For the text-containing cell, return its midpoint in [x, y] coordinate format. 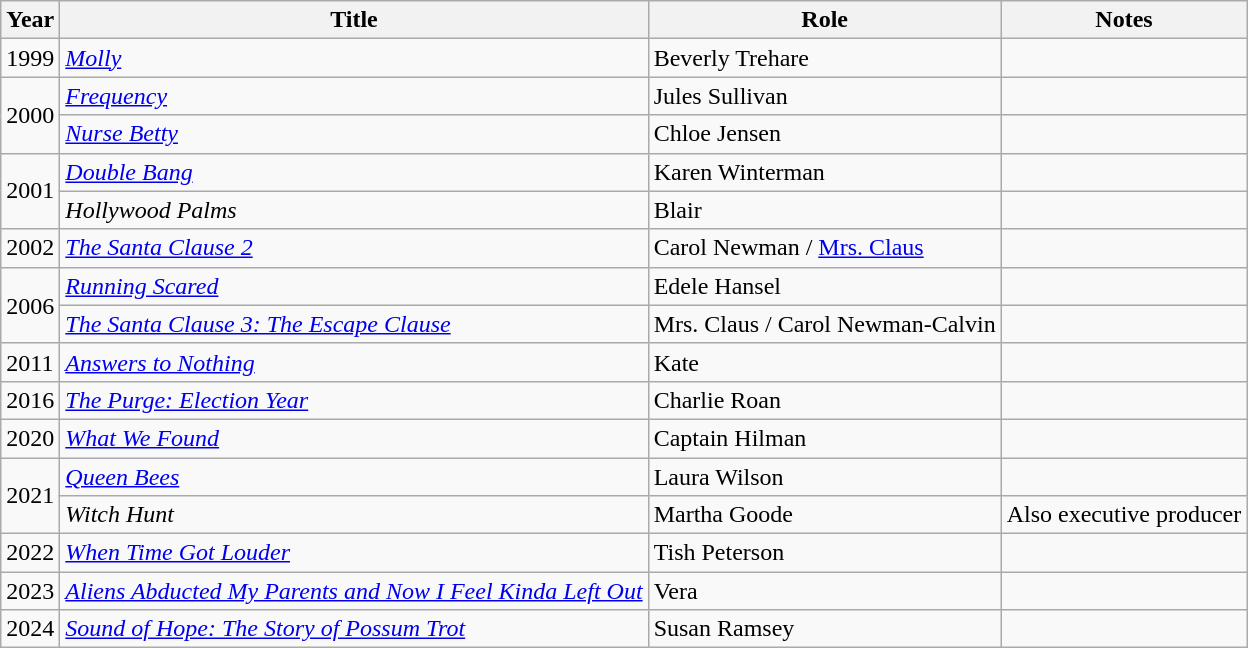
Edele Hansel [824, 286]
1999 [30, 58]
Role [824, 20]
The Santa Clause 3: The Escape Clause [354, 324]
Tish Peterson [824, 553]
Laura Wilson [824, 477]
Answers to Nothing [354, 362]
Sound of Hope: The Story of Possum Trot [354, 629]
Chloe Jensen [824, 134]
Vera [824, 591]
Carol Newman / Mrs. Claus [824, 248]
Blair [824, 210]
2001 [30, 191]
Year [30, 20]
The Purge: Election Year [354, 400]
2024 [30, 629]
Aliens Abducted My Parents and Now I Feel Kinda Left Out [354, 591]
Witch Hunt [354, 515]
2022 [30, 553]
2016 [30, 400]
Kate [824, 362]
Captain Hilman [824, 438]
The Santa Clause 2 [354, 248]
Charlie Roan [824, 400]
What We Found [354, 438]
Beverly Trehare [824, 58]
2006 [30, 305]
Jules Sullivan [824, 96]
2011 [30, 362]
Nurse Betty [354, 134]
Queen Bees [354, 477]
Susan Ramsey [824, 629]
Also executive producer [1124, 515]
Double Bang [354, 172]
Title [354, 20]
When Time Got Louder [354, 553]
Mrs. Claus / Carol Newman-Calvin [824, 324]
2002 [30, 248]
Notes [1124, 20]
2021 [30, 496]
2023 [30, 591]
Frequency [354, 96]
Karen Winterman [824, 172]
Martha Goode [824, 515]
Hollywood Palms [354, 210]
Molly [354, 58]
2000 [30, 115]
2020 [30, 438]
Running Scared [354, 286]
